Pinpoint the cell where the given text exists, returning its [x, y] midpoint coordinate. 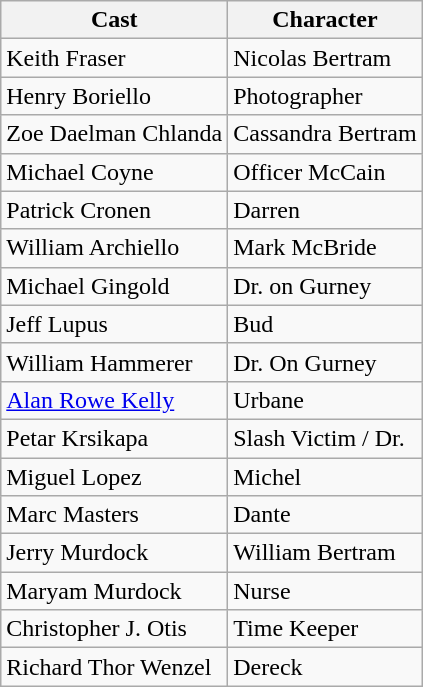
Patrick Cronen [114, 210]
Zoe Daelman Chlanda [114, 134]
Richard Thor Wenzel [114, 667]
Michel [325, 477]
William Hammerer [114, 362]
Marc Masters [114, 515]
Bud [325, 324]
Christopher J. Otis [114, 629]
Dereck [325, 667]
Dr. On Gurney [325, 362]
Jerry Murdock [114, 553]
Urbane [325, 400]
Henry Boriello [114, 96]
Michael Gingold [114, 286]
Nicolas Bertram [325, 58]
Keith Fraser [114, 58]
Jeff Lupus [114, 324]
Time Keeper [325, 629]
Character [325, 20]
Nurse [325, 591]
Officer McCain [325, 172]
Darren [325, 210]
Cassandra Bertram [325, 134]
Petar Krsikapa [114, 438]
William Bertram [325, 553]
Alan Rowe Kelly [114, 400]
Dante [325, 515]
Miguel Lopez [114, 477]
William Archiello [114, 248]
Maryam Murdock [114, 591]
Slash Victim / Dr. [325, 438]
Mark McBride [325, 248]
Cast [114, 20]
Photographer [325, 96]
Dr. on Gurney [325, 286]
Michael Coyne [114, 172]
